Pinpoint the cell where the given text exists, returning its (X, Y) midpoint coordinate. 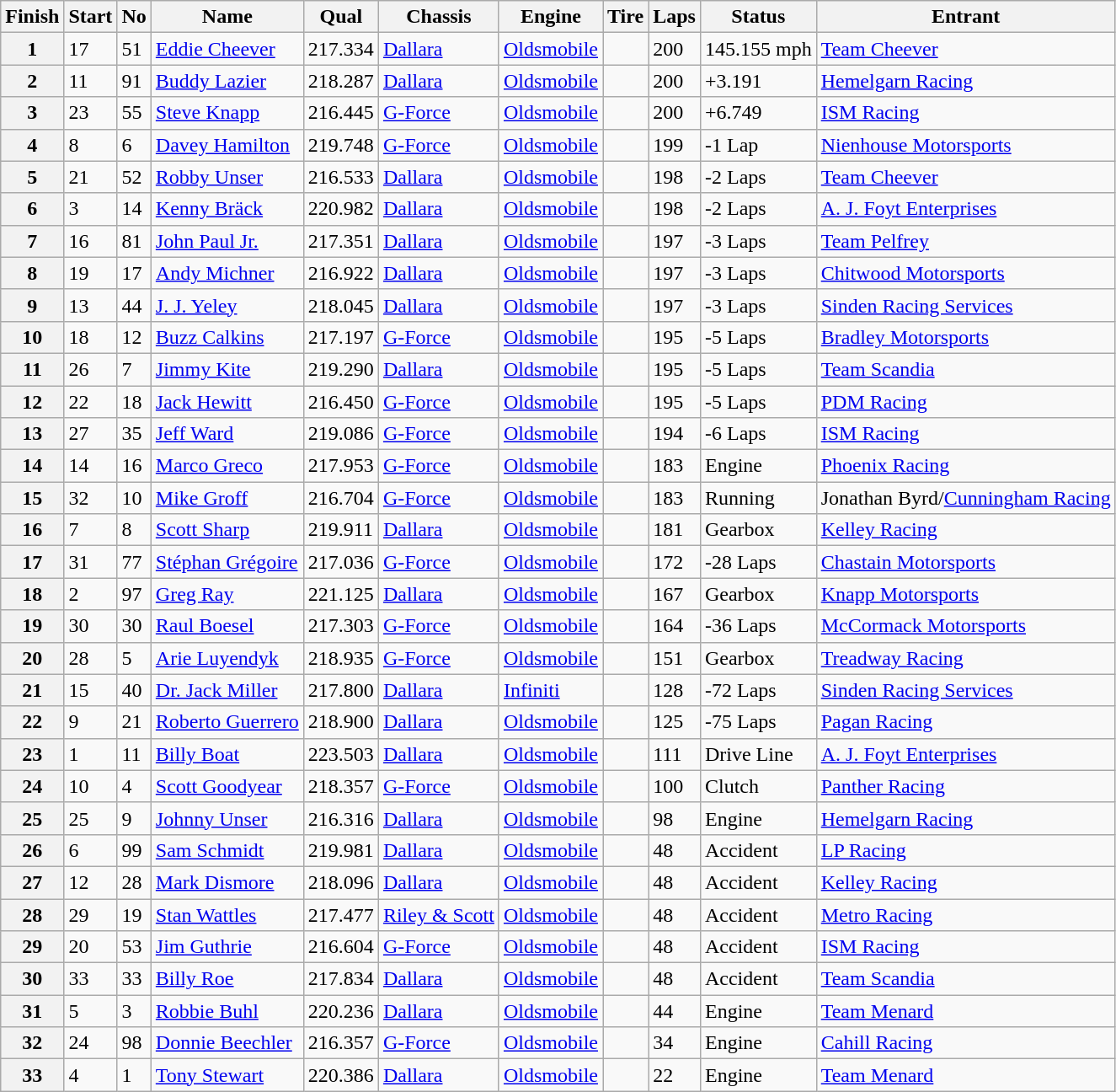
81 (134, 241)
167 (675, 594)
219.086 (340, 434)
Andy Michner (227, 273)
53 (134, 947)
181 (675, 530)
Qual (340, 17)
Billy Roe (227, 979)
Johnny Unser (227, 818)
+3.191 (758, 81)
172 (675, 562)
Tony Stewart (227, 1075)
97 (134, 594)
217.334 (340, 49)
Jack Hewitt (227, 402)
Team Pelfrey (965, 241)
219.911 (340, 530)
217.477 (340, 914)
216.316 (340, 818)
Knapp Motorsports (965, 594)
Roberto Guerrero (227, 722)
-72 Laps (758, 690)
216.922 (340, 273)
Robbie Buhl (227, 1011)
220.982 (340, 209)
Eddie Cheever (227, 49)
Scott Sharp (227, 530)
145.155 mph (758, 49)
Bradley Motorsports (965, 337)
Status (758, 17)
218.935 (340, 658)
Stan Wattles (227, 914)
J. J. Yeley (227, 305)
Entrant (965, 17)
221.125 (340, 594)
Mark Dismore (227, 882)
218.900 (340, 722)
218.357 (340, 786)
Sam Schmidt (227, 850)
Drive Line (758, 754)
Marco Greco (227, 466)
217.953 (340, 466)
91 (134, 81)
Buddy Lazier (227, 81)
164 (675, 626)
-28 Laps (758, 562)
Panther Racing (965, 786)
199 (675, 145)
125 (675, 722)
Mike Groff (227, 498)
PDM Racing (965, 402)
219.290 (340, 369)
223.503 (340, 754)
No (134, 17)
Jeff Ward (227, 434)
217.303 (340, 626)
217.036 (340, 562)
-6 Laps (758, 434)
Scott Goodyear (227, 786)
Chitwood Motorsports (965, 273)
194 (675, 434)
Raul Boesel (227, 626)
111 (675, 754)
55 (134, 113)
Jim Guthrie (227, 947)
-1 Lap (758, 145)
217.800 (340, 690)
Kenny Bräck (227, 209)
-75 Laps (758, 722)
Jonathan Byrd/Cunningham Racing (965, 498)
Running (758, 498)
220.236 (340, 1011)
Laps (675, 17)
Steve Knapp (227, 113)
219.748 (340, 145)
Stéphan Grégoire (227, 562)
218.287 (340, 81)
217.351 (340, 241)
LP Racing (965, 850)
216.704 (340, 498)
52 (134, 177)
McCormack Motorsports (965, 626)
217.197 (340, 337)
Donnie Beechler (227, 1043)
51 (134, 49)
Davey Hamilton (227, 145)
216.533 (340, 177)
216.604 (340, 947)
Cahill Racing (965, 1043)
Billy Boat (227, 754)
216.450 (340, 402)
Buzz Calkins (227, 337)
Tire (626, 17)
218.096 (340, 882)
217.834 (340, 979)
-36 Laps (758, 626)
Treadway Racing (965, 658)
Pagan Racing (965, 722)
35 (134, 434)
Infiniti (551, 690)
100 (675, 786)
34 (675, 1043)
Robby Unser (227, 177)
Riley & Scott (438, 914)
220.386 (340, 1075)
128 (675, 690)
216.357 (340, 1043)
Chastain Motorsports (965, 562)
Dr. Jack Miller (227, 690)
Phoenix Racing (965, 466)
Clutch (758, 786)
218.045 (340, 305)
Name (227, 17)
Arie Luyendyk (227, 658)
John Paul Jr. (227, 241)
Finish (32, 17)
Metro Racing (965, 914)
Chassis (438, 17)
Jimmy Kite (227, 369)
Start (91, 17)
99 (134, 850)
40 (134, 690)
77 (134, 562)
+6.749 (758, 113)
151 (675, 658)
Nienhouse Motorsports (965, 145)
219.981 (340, 850)
216.445 (340, 113)
Greg Ray (227, 594)
